Find where the given text appears and provide that cell's center as (X, Y) coordinate. 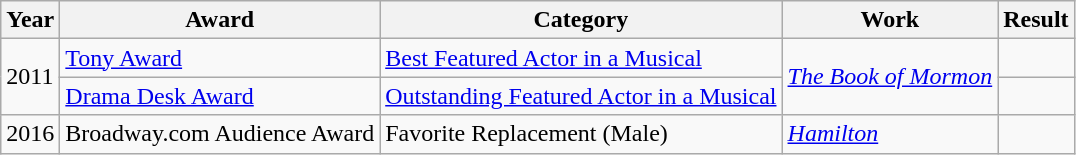
Drama Desk Award (220, 96)
Tony Award (220, 58)
Hamilton (890, 134)
Category (581, 20)
2016 (30, 134)
Work (890, 20)
Best Featured Actor in a Musical (581, 58)
Result (1036, 20)
Favorite Replacement (Male) (581, 134)
The Book of Mormon (890, 77)
Award (220, 20)
Broadway.com Audience Award (220, 134)
2011 (30, 77)
Year (30, 20)
Outstanding Featured Actor in a Musical (581, 96)
